Scan for the cell matching the given text and deliver its (X, Y) coordinate at center. 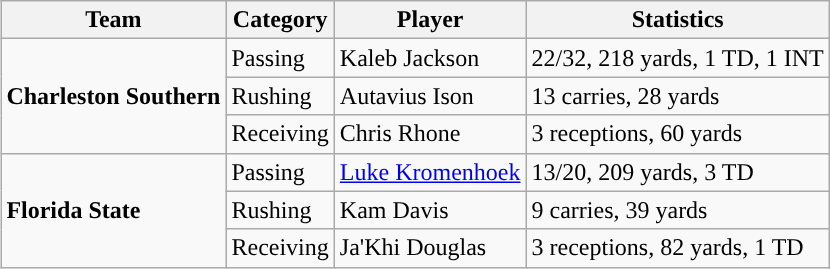
Charleston Southern (114, 96)
Kaleb Jackson (430, 58)
Ja'Khi Douglas (430, 248)
Kam Davis (430, 210)
Statistics (678, 20)
9 carries, 39 yards (678, 210)
3 receptions, 82 yards, 1 TD (678, 248)
3 receptions, 60 yards (678, 134)
Autavius Ison (430, 96)
22/32, 218 yards, 1 TD, 1 INT (678, 58)
13/20, 209 yards, 3 TD (678, 172)
Chris Rhone (430, 134)
Team (114, 20)
Player (430, 20)
Category (280, 20)
Florida State (114, 210)
Luke Kromenhoek (430, 172)
13 carries, 28 yards (678, 96)
